Return [x, y] of the center of cell containing provided text 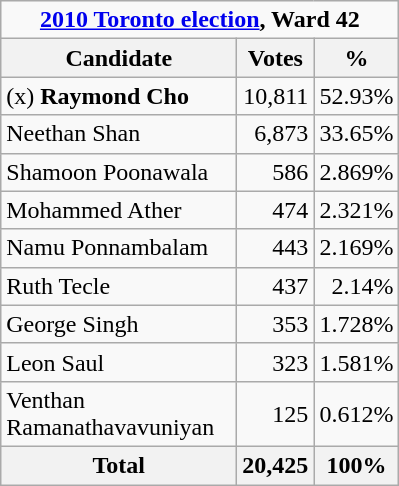
353 [276, 324]
1.581% [356, 362]
437 [276, 286]
125 [276, 414]
2.169% [356, 248]
Shamoon Poonawala [119, 172]
2.869% [356, 172]
2.321% [356, 210]
Ruth Tecle [119, 286]
Votes [276, 58]
443 [276, 248]
(x) Raymond Cho [119, 96]
Neethan Shan [119, 134]
Candidate [119, 58]
20,425 [276, 465]
Total [119, 465]
% [356, 58]
33.65% [356, 134]
1.728% [356, 324]
Mohammed Ather [119, 210]
100% [356, 465]
George Singh [119, 324]
6,873 [276, 134]
Venthan Ramanathavavuniyan [119, 414]
Namu Ponnambalam [119, 248]
52.93% [356, 96]
10,811 [276, 96]
474 [276, 210]
2010 Toronto election, Ward 42 [200, 20]
2.14% [356, 286]
0.612% [356, 414]
Leon Saul [119, 362]
323 [276, 362]
586 [276, 172]
